Capture the cell that displays the provided text and extract its (X, Y) central coordinate. 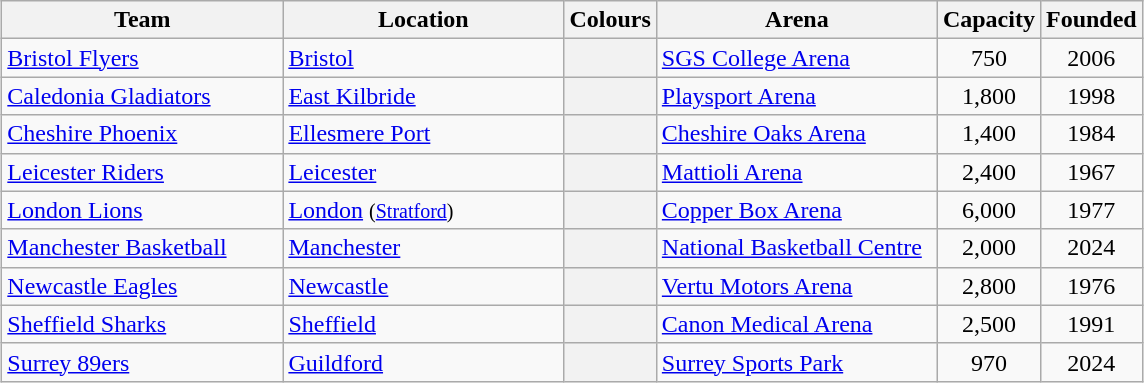
Team (142, 20)
1,400 (988, 134)
Ellesmere Port (424, 134)
Surrey 89ers (142, 362)
1977 (1091, 210)
Manchester Basketball (142, 248)
Leicester (424, 172)
2,500 (988, 324)
6,000 (988, 210)
970 (988, 362)
Mattioli Arena (796, 172)
Capacity (988, 20)
Cheshire Phoenix (142, 134)
Colours (610, 20)
Newcastle (424, 286)
Vertu Motors Arena (796, 286)
Newcastle Eagles (142, 286)
Location (424, 20)
2,800 (988, 286)
Sheffield (424, 324)
Leicester Riders (142, 172)
1991 (1091, 324)
Manchester (424, 248)
2006 (1091, 58)
Copper Box Arena (796, 210)
Bristol (424, 58)
Founded (1091, 20)
Bristol Flyers (142, 58)
1984 (1091, 134)
Surrey Sports Park (796, 362)
Cheshire Oaks Arena (796, 134)
Arena (796, 20)
2,400 (988, 172)
London Lions (142, 210)
SGS College Arena (796, 58)
1998 (1091, 96)
2,000 (988, 248)
Caledonia Gladiators (142, 96)
Playsport Arena (796, 96)
Canon Medical Arena (796, 324)
1,800 (988, 96)
1976 (1091, 286)
Guildford (424, 362)
750 (988, 58)
1967 (1091, 172)
East Kilbride (424, 96)
London (Stratford) (424, 210)
National Basketball Centre (796, 248)
Sheffield Sharks (142, 324)
